Pinpoint the cell where the given text exists, returning its [x, y] midpoint coordinate. 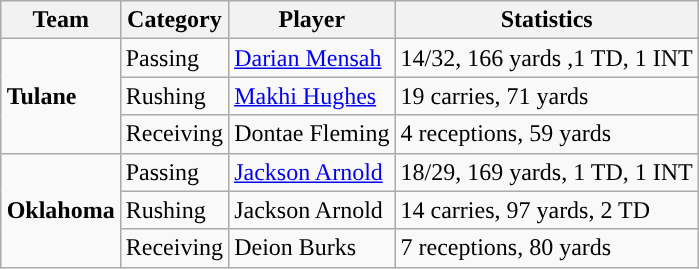
Statistics [546, 20]
14/32, 166 yards ,1 TD, 1 INT [546, 58]
Team [60, 20]
Dontae Fleming [312, 134]
Tulane [60, 96]
Oklahoma [60, 210]
Darian Mensah [312, 58]
4 receptions, 59 yards [546, 134]
19 carries, 71 yards [546, 96]
18/29, 169 yards, 1 TD, 1 INT [546, 172]
14 carries, 97 yards, 2 TD [546, 210]
Category [174, 20]
Makhi Hughes [312, 96]
7 receptions, 80 yards [546, 248]
Player [312, 20]
Deion Burks [312, 248]
